Pinpoint the cell where the given text exists, returning its [x, y] midpoint coordinate. 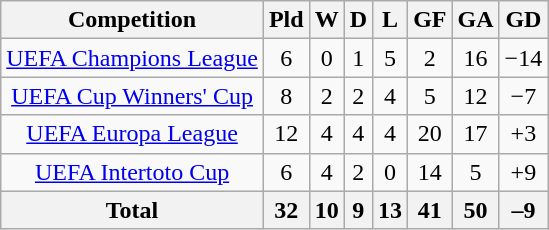
32 [286, 210]
D [358, 20]
GD [524, 20]
−14 [524, 58]
UEFA Intertoto Cup [132, 172]
9 [358, 210]
41 [430, 210]
−7 [524, 96]
16 [476, 58]
–9 [524, 210]
+3 [524, 134]
Total [132, 210]
8 [286, 96]
Pld [286, 20]
W [326, 20]
GA [476, 20]
L [390, 20]
GF [430, 20]
+9 [524, 172]
10 [326, 210]
UEFA Champions League [132, 58]
20 [430, 134]
13 [390, 210]
50 [476, 210]
Competition [132, 20]
17 [476, 134]
UEFA Cup Winners' Cup [132, 96]
1 [358, 58]
UEFA Europa League [132, 134]
14 [430, 172]
